Identify which cell holds the provided text, then report its [X, Y] central coordinate. 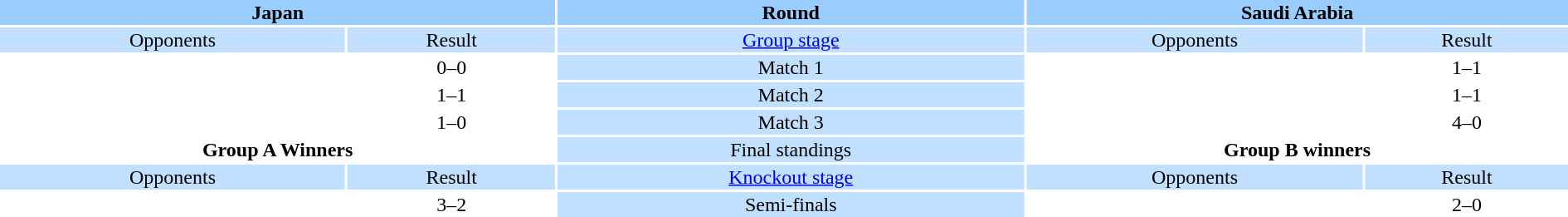
2–0 [1467, 205]
0–0 [451, 67]
Group B winners [1298, 150]
Saudi Arabia [1298, 12]
Japan [277, 12]
Group A Winners [277, 150]
1–0 [451, 122]
Match 1 [791, 67]
Knockout stage [791, 177]
Round [791, 12]
Match 2 [791, 95]
Group stage [791, 40]
Semi-finals [791, 205]
Match 3 [791, 122]
3–2 [451, 205]
Final standings [791, 150]
4–0 [1467, 122]
